Detect which cell encompasses the target text, then output its [X, Y] center coordinate. 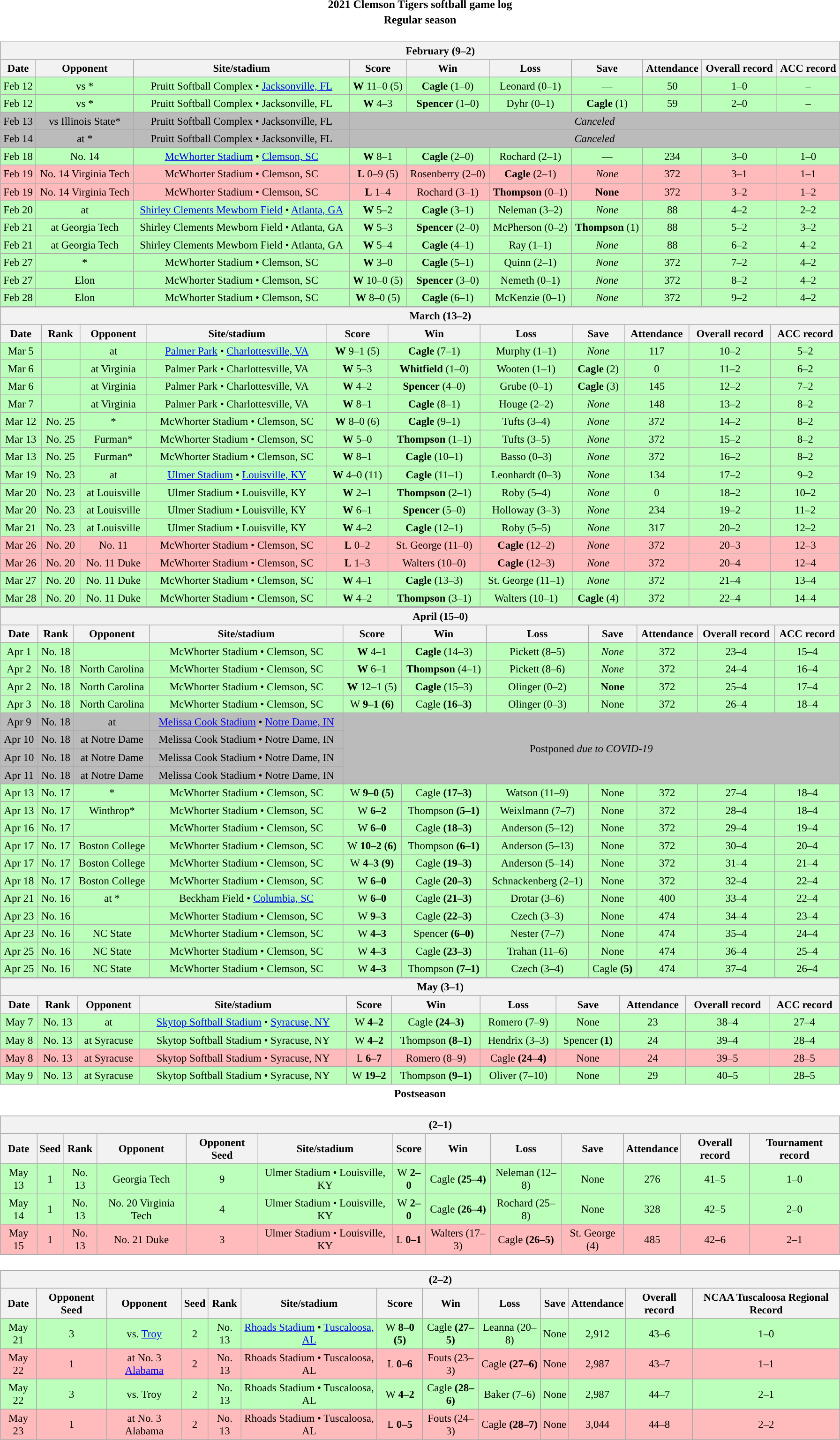
Tufts (3–5) [526, 439]
Romero (8–9) [436, 1058]
13–2 [730, 404]
9 [222, 1179]
Cagle (13–3) [434, 581]
Cagle (23–3) [443, 951]
Cagle (27–6) [510, 1365]
33–4 [736, 898]
40–5 [727, 1075]
Mar 5 [21, 351]
W 3–0 [378, 262]
Feb 13 [18, 121]
43–6 [659, 1334]
Cagle (14–3) [443, 651]
14–4 [805, 598]
59 [672, 104]
Cagle (27–5) [451, 1334]
30–4 [736, 845]
1–2 [808, 192]
May 13 [19, 1179]
March (13–2) [420, 316]
Apr 21 [19, 898]
50 [672, 86]
Apr 9 [19, 722]
Thompson (1) [607, 227]
Thompson (9–1) [436, 1075]
117 [657, 351]
3–0 [739, 157]
39–4 [727, 1040]
Apr 1 [19, 651]
Apr 11 [19, 775]
Quinn (2–1) [530, 262]
Anderson (5–14) [537, 863]
Rochard (3–1) [448, 192]
Thompson (7–1) [443, 969]
May 21 [19, 1334]
Spencer (2–0) [448, 227]
39–5 [727, 1058]
Spencer (6–0) [443, 934]
Cagle (1) [607, 104]
Roby (5–5) [526, 528]
St. George (4) [592, 1240]
44–8 [659, 1425]
Czech (3–4) [537, 969]
Cagle (26–4) [458, 1209]
Cagle (3–1) [448, 210]
400 [667, 898]
Cagle (9–1) [434, 422]
Whitfield (1–0) [434, 369]
13–4 [805, 581]
Cagle (25–4) [458, 1179]
20–2 [730, 528]
Leonhardt (0–3) [526, 475]
W 8–0 (6) [357, 422]
Tournament record [794, 1149]
Cagle (15–3) [443, 687]
Cagle (10–1) [434, 457]
Cagle (12–2) [526, 545]
Cagle (26–5) [526, 1240]
April (15–0) [420, 616]
W 2–1 [357, 492]
Basso (0–3) [526, 457]
W 9–0 (5) [372, 792]
42–6 [715, 1240]
Wooten (1–1) [526, 369]
Feb 18 [18, 157]
W 5–4 [378, 245]
Rosenberry (2–0) [448, 174]
Cagle (2–1) [530, 174]
17–4 [807, 687]
Feb 20 [18, 210]
Pickett (8–5) [537, 651]
4 [222, 1209]
Thompson (8–1) [436, 1040]
W 4–0 (11) [357, 475]
Neleman (3–2) [530, 210]
Neleman (12–8) [526, 1179]
W 9–3 [372, 916]
NCAA Tuscaloosa Regional Record [766, 1304]
Tufts (3–4) [526, 422]
Cagle (7–1) [434, 351]
McKenzie (0–1) [530, 298]
32–4 [736, 881]
20–3 [730, 545]
Spencer (5–0) [434, 510]
Pickett (8–6) [537, 669]
Fouts (23–3) [451, 1365]
148 [657, 404]
Cagle (17–3) [443, 792]
Schnackenberg (2–1) [537, 881]
Anderson (5–13) [537, 845]
Cagle (2–0) [448, 157]
Mar 21 [21, 528]
328 [652, 1209]
W 9–1 (6) [372, 704]
Thompson (6–1) [443, 845]
L 6–7 [369, 1058]
19–4 [807, 828]
31–4 [736, 863]
May 9 [19, 1075]
Nemeth (0–1) [530, 280]
317 [657, 528]
Drotar (3–6) [537, 898]
35–4 [736, 934]
Mar 19 [21, 475]
Oliver (7–10) [518, 1075]
Leanna (20–8) [510, 1334]
Baker (7–6) [510, 1395]
Apr 18 [19, 881]
16–4 [807, 669]
(2–1) [420, 1124]
W 10–2 (6) [372, 845]
29 [652, 1075]
18–2 [730, 492]
Cagle (28–7) [510, 1425]
Apr 16 [19, 828]
May 14 [19, 1209]
Cagle (6–1) [448, 298]
3,044 [598, 1425]
Cagle (22–3) [443, 916]
Spencer (1) [588, 1040]
Cagle (4–1) [448, 245]
43–7 [659, 1365]
Cagle (18–3) [443, 828]
No. 11 [113, 545]
37–4 [736, 969]
Rochard (25–8) [526, 1209]
44–7 [659, 1395]
Beckham Field • Columbia, SC [247, 898]
Watson (11–9) [537, 792]
Winthrop* [112, 810]
W 10–0 (5) [378, 280]
Walters (10–1) [526, 598]
Spencer (3–0) [448, 280]
36–4 [736, 951]
Olinger (0–3) [537, 704]
Romero (7–9) [518, 1022]
Cagle (4) [598, 598]
29–4 [736, 828]
Hendrix (3–3) [518, 1040]
Apr 3 [19, 704]
May 23 [19, 1425]
Cagle (16–3) [443, 704]
May (3–1) [420, 987]
Holloway (3–3) [526, 510]
February (9–2) [420, 51]
12–4 [805, 563]
W 5–2 [378, 210]
Cagle (11–1) [434, 475]
23 [652, 1022]
W 4–3 (9) [372, 863]
Cagle (24–4) [518, 1058]
145 [657, 386]
Cagle (21–3) [443, 898]
W 11–0 (5) [378, 86]
Cagle (5) [612, 969]
42–5 [715, 1209]
Ray (1–1) [530, 245]
Cagle (12–1) [434, 528]
Cagle (2) [598, 369]
Weixlmann (7–7) [537, 810]
vs Illinois State* [85, 121]
12–3 [805, 545]
Cagle (5–1) [448, 262]
Roby (5–4) [526, 492]
No. 14 [85, 157]
W 6–2 [372, 810]
L 0–1 [409, 1240]
485 [652, 1240]
Murphy (1–1) [526, 351]
276 [652, 1179]
L 0–9 (5) [378, 174]
Cagle (19–3) [443, 863]
38–4 [727, 1022]
Grube (0–1) [526, 386]
17–2 [730, 475]
16–2 [730, 457]
W 9–1 (5) [357, 351]
Postponed due to COVID-19 [591, 748]
W 12–1 (5) [372, 687]
May 15 [19, 1240]
Cagle (20–3) [443, 881]
Czech (3–3) [537, 916]
2,912 [598, 1334]
Fouts (24–3) [451, 1425]
Dyhr (0–1) [530, 104]
L 1–4 [378, 192]
Georgia Tech [142, 1179]
Spencer (4–0) [434, 386]
Leonard (0–1) [530, 86]
Thompson (0–1) [530, 192]
Cagle (8–1) [434, 404]
Rochard (2–1) [530, 157]
Thompson (2–1) [434, 492]
Olinger (0–2) [537, 687]
St. George (11–1) [526, 581]
34–4 [736, 916]
Trahan (11–6) [537, 951]
Mar 28 [21, 598]
Spencer (1–0) [448, 104]
L 0–5 [400, 1425]
Mar 7 [21, 404]
Cagle (3) [598, 386]
Cagle (28–6) [451, 1395]
Cagle (24–3) [436, 1022]
Thompson (4–1) [443, 669]
14–2 [730, 422]
Cagle (1–0) [448, 86]
Thompson (3–1) [434, 598]
No. 20 Virginia Tech [142, 1209]
Cagle (12–3) [526, 563]
L 0–2 [357, 545]
41–5 [715, 1179]
Feb 28 [18, 298]
Nester (7–7) [537, 934]
W 19–2 [369, 1075]
L 0–6 [400, 1365]
134 [657, 475]
Anderson (5–12) [537, 828]
St. George (11–0) [434, 545]
(2–2) [420, 1280]
3–1 [739, 174]
15–4 [807, 651]
15–2 [730, 439]
19–2 [730, 510]
Feb 14 [18, 139]
Houge (2–2) [526, 404]
Mar 12 [21, 422]
Walters (17–3) [458, 1240]
May 7 [19, 1022]
No. 21 Duke [142, 1240]
L 1–3 [357, 563]
McPherson (0–2) [530, 227]
Thompson (1–1) [434, 439]
Thompson (5–1) [443, 810]
W 5–0 [357, 439]
Mar 27 [21, 581]
Walters (10–0) [434, 563]
